Detect which cell encompasses the target text, then output its (X, Y) center coordinate. 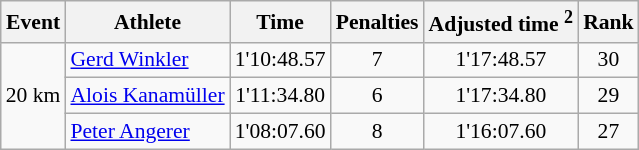
6 (378, 96)
Peter Angerer (147, 132)
1'17:34.80 (500, 96)
27 (608, 132)
7 (378, 60)
Rank (608, 22)
Time (280, 22)
1'11:34.80 (280, 96)
Adjusted time 2 (500, 22)
20 km (34, 96)
Athlete (147, 22)
Alois Kanamüller (147, 96)
Gerd Winkler (147, 60)
Penalties (378, 22)
8 (378, 132)
1'10:48.57 (280, 60)
1'17:48.57 (500, 60)
29 (608, 96)
1'16:07.60 (500, 132)
30 (608, 60)
1'08:07.60 (280, 132)
Event (34, 22)
